Return [x, y] of the center of cell containing provided text 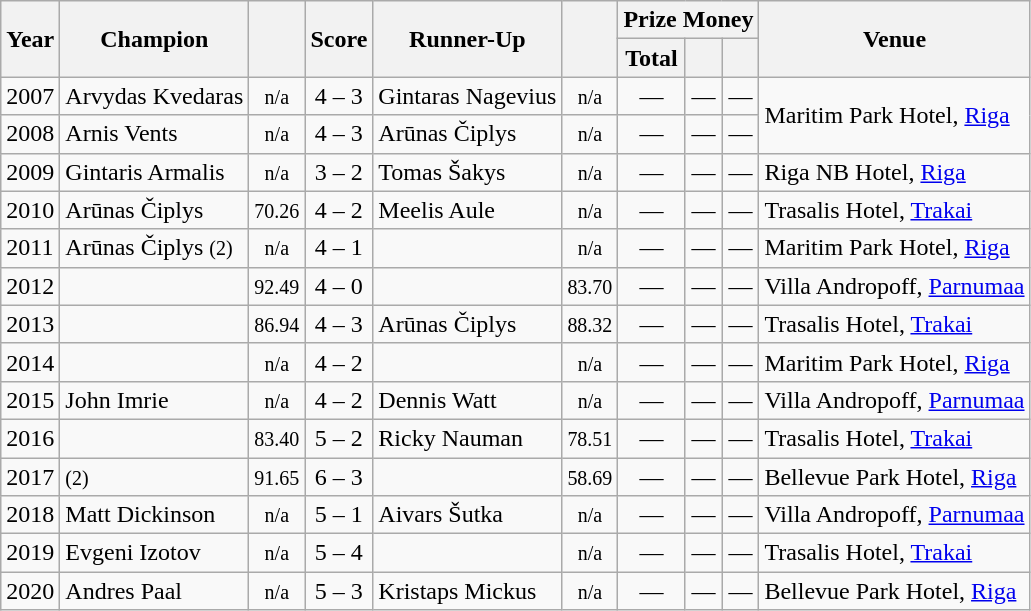
Tomas Šakys [468, 172]
88.32 [590, 324]
5 – 1 [339, 515]
Kristaps Mickus [468, 591]
Riga NB Hotel, Riga [894, 172]
Total [652, 58]
91.65 [277, 477]
5 – 3 [339, 591]
Gintaras Nagevius [468, 96]
70.26 [277, 210]
(2) [154, 477]
3 – 2 [339, 172]
Meelis Aule [468, 210]
2010 [30, 210]
4 – 1 [339, 248]
2014 [30, 362]
83.70 [590, 286]
Gintaris Armalis [154, 172]
92.49 [277, 286]
2008 [30, 134]
4 – 0 [339, 286]
2009 [30, 172]
2015 [30, 400]
Year [30, 39]
John Imrie [154, 400]
Matt Dickinson [154, 515]
Prize Money [688, 20]
2013 [30, 324]
5 – 2 [339, 438]
Venue [894, 39]
78.51 [590, 438]
6 – 3 [339, 477]
2012 [30, 286]
5 – 4 [339, 553]
58.69 [590, 477]
2017 [30, 477]
Arūnas Čiplys (2) [154, 248]
Andres Paal [154, 591]
2019 [30, 553]
Champion [154, 39]
83.40 [277, 438]
Arnis Vents [154, 134]
Dennis Watt [468, 400]
2018 [30, 515]
Arvydas Kvedaras [154, 96]
86.94 [277, 324]
Evgeni Izotov [154, 553]
2016 [30, 438]
Aivars Šutka [468, 515]
Score [339, 39]
Ricky Nauman [468, 438]
2007 [30, 96]
Runner-Up [468, 39]
2020 [30, 591]
2011 [30, 248]
